Find where the given text appears and provide that cell's center as (X, Y) coordinate. 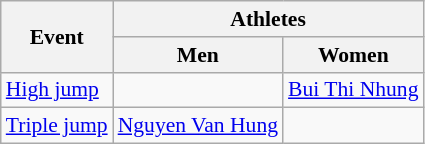
Bui Thi Nhung (353, 90)
Nguyen Van Hung (198, 126)
Event (57, 36)
High jump (57, 90)
Men (198, 55)
Triple jump (57, 126)
Athletes (268, 19)
Women (353, 55)
